For the text-containing cell, return its midpoint in [x, y] coordinate format. 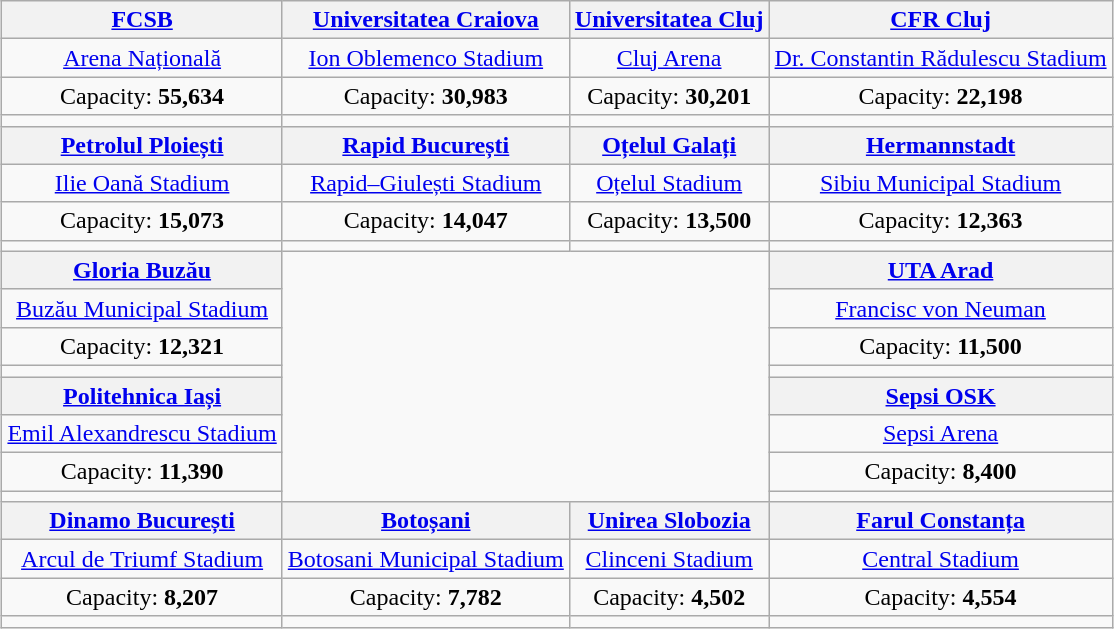
Clinceni Stadium [669, 559]
Buzău Municipal Stadium [142, 308]
Capacity: 30,983 [426, 96]
Capacity: 11,500 [940, 346]
Rapid–Giulești Stadium [426, 183]
Botosani Municipal Stadium [426, 559]
Capacity: 30,201 [669, 96]
Capacity: 15,073 [142, 221]
Gloria Buzău [142, 270]
Central Stadium [940, 559]
Capacity: 13,500 [669, 221]
Capacity: 4,554 [940, 597]
Capacity: 12,363 [940, 221]
Dinamo București [142, 521]
Sepsi OSK [940, 395]
Farul Constanța [940, 521]
Francisc von Neuman [940, 308]
Arcul de Triumf Stadium [142, 559]
Ion Oblemenco Stadium [426, 58]
Capacity: 11,390 [142, 472]
Capacity: 8,207 [142, 597]
Dr. Constantin Rădulescu Stadium [940, 58]
Capacity: 14,047 [426, 221]
Arena Națională [142, 58]
Sepsi Arena [940, 434]
Cluj Arena [669, 58]
Capacity: 55,634 [142, 96]
CFR Cluj [940, 20]
UTA Arad [940, 270]
Universitatea Cluj [669, 20]
Capacity: 12,321 [142, 346]
Capacity: 4,502 [669, 597]
FCSB [142, 20]
Sibiu Municipal Stadium [940, 183]
Botoșani [426, 521]
Capacity: 22,198 [940, 96]
Oțelul Stadium [669, 183]
Petrolul Ploiești [142, 145]
Capacity: 7,782 [426, 597]
Emil Alexandrescu Stadium [142, 434]
Rapid București [426, 145]
Unirea Slobozia [669, 521]
Universitatea Craiova [426, 20]
Oțelul Galați [669, 145]
Capacity: 8,400 [940, 472]
Hermannstadt [940, 145]
Ilie Oană Stadium [142, 183]
Politehnica Iași [142, 395]
